Locate the cell with the specified text and output its [x, y] center coordinate. 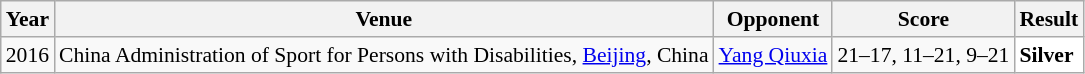
2016 [28, 55]
21–17, 11–21, 9–21 [923, 55]
Score [923, 19]
Opponent [774, 19]
Year [28, 19]
China Administration of Sport for Persons with Disabilities, Beijing, China [384, 55]
Yang Qiuxia [774, 55]
Result [1048, 19]
Venue [384, 19]
Silver [1048, 55]
